Capture the cell that displays the provided text and extract its (x, y) central coordinate. 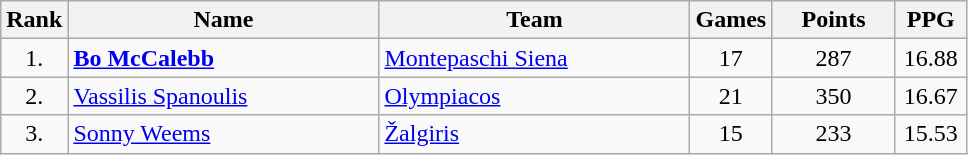
Games (731, 20)
350 (834, 96)
PPG (930, 20)
2. (34, 96)
287 (834, 58)
21 (731, 96)
17 (731, 58)
15.53 (930, 134)
Olympiacos (534, 96)
Team (534, 20)
233 (834, 134)
Name (224, 20)
Points (834, 20)
16.88 (930, 58)
Sonny Weems (224, 134)
Montepaschi Siena (534, 58)
16.67 (930, 96)
Bo McCalebb (224, 58)
3. (34, 134)
Žalgiris (534, 134)
1. (34, 58)
15 (731, 134)
Vassilis Spanoulis (224, 96)
Rank (34, 20)
